Identify which cell holds the provided text, then report its [x, y] central coordinate. 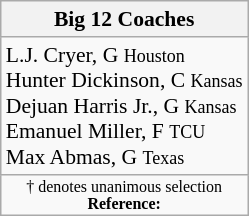
† denotes unanimous selectionReference: [124, 194]
Big 12 Coaches [124, 19]
L.J. Cryer, G HoustonHunter Dickinson, C KansasDejuan Harris Jr., G KansasEmanuel Miller, F TCUMax Abmas, G Texas [124, 106]
